Locate the cell with the specified text and output its (x, y) center coordinate. 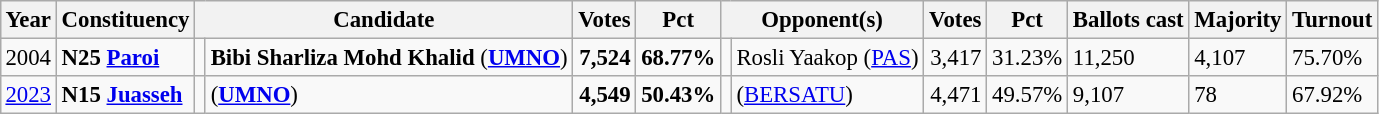
11,250 (1128, 57)
67.92% (1332, 95)
68.77% (678, 57)
2023 (28, 95)
9,107 (1128, 95)
Majority (1238, 20)
N15 Juasseh (125, 95)
N25 Paroi (125, 57)
Rosli Yaakop (PAS) (828, 57)
7,524 (604, 57)
Bibi Sharliza Mohd Khalid (UMNO) (389, 57)
3,417 (956, 57)
4,549 (604, 95)
49.57% (1028, 95)
Opponent(s) (822, 20)
31.23% (1028, 57)
75.70% (1332, 57)
2004 (28, 57)
(UMNO) (389, 95)
4,107 (1238, 57)
(BERSATU) (828, 95)
Candidate (384, 20)
50.43% (678, 95)
Turnout (1332, 20)
Year (28, 20)
Constituency (125, 20)
Ballots cast (1128, 20)
78 (1238, 95)
4,471 (956, 95)
